Identify which cell holds the provided text, then report its (X, Y) central coordinate. 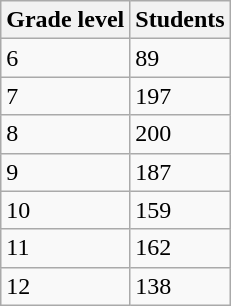
Grade level (66, 20)
138 (180, 286)
6 (66, 58)
11 (66, 248)
8 (66, 134)
Students (180, 20)
159 (180, 210)
89 (180, 58)
12 (66, 286)
7 (66, 96)
10 (66, 210)
162 (180, 248)
187 (180, 172)
200 (180, 134)
197 (180, 96)
9 (66, 172)
